Output the [x, y] coordinate of the center of the cell containing the given text.  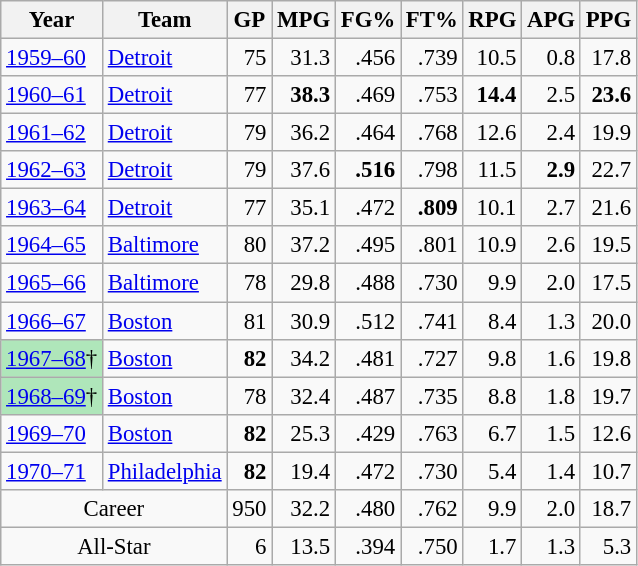
Team [164, 20]
950 [250, 509]
.739 [432, 58]
13.5 [304, 546]
.488 [368, 283]
10.7 [608, 471]
1970–71 [52, 471]
All-Star [114, 546]
2.5 [552, 95]
.750 [432, 546]
1959–60 [52, 58]
11.5 [492, 170]
GP [250, 20]
.469 [368, 95]
Philadelphia [164, 471]
80 [250, 245]
6.7 [492, 433]
31.3 [304, 58]
17.5 [608, 283]
.516 [368, 170]
1.4 [552, 471]
PPG [608, 20]
1968–69† [52, 396]
.464 [368, 133]
2.4 [552, 133]
1963–64 [52, 208]
8.8 [492, 396]
.456 [368, 58]
Year [52, 20]
.495 [368, 245]
.480 [368, 509]
5.4 [492, 471]
.735 [432, 396]
1964–65 [52, 245]
23.6 [608, 95]
32.2 [304, 509]
19.9 [608, 133]
30.9 [304, 321]
10.5 [492, 58]
75 [250, 58]
MPG [304, 20]
.801 [432, 245]
18.7 [608, 509]
14.4 [492, 95]
.512 [368, 321]
.798 [432, 170]
1969–70 [52, 433]
.481 [368, 358]
19.8 [608, 358]
.429 [368, 433]
10.1 [492, 208]
.727 [432, 358]
.753 [432, 95]
34.2 [304, 358]
.809 [432, 208]
19.5 [608, 245]
FG% [368, 20]
37.2 [304, 245]
1.7 [492, 546]
1966–67 [52, 321]
38.3 [304, 95]
5.3 [608, 546]
2.6 [552, 245]
9.8 [492, 358]
19.7 [608, 396]
37.6 [304, 170]
Career [114, 509]
.394 [368, 546]
FT% [432, 20]
21.6 [608, 208]
2.9 [552, 170]
20.0 [608, 321]
1.5 [552, 433]
1.8 [552, 396]
32.4 [304, 396]
10.9 [492, 245]
29.8 [304, 283]
81 [250, 321]
2.7 [552, 208]
8.4 [492, 321]
17.8 [608, 58]
RPG [492, 20]
1960–61 [52, 95]
.768 [432, 133]
6 [250, 546]
0.8 [552, 58]
1.6 [552, 358]
22.7 [608, 170]
1961–62 [52, 133]
.741 [432, 321]
.763 [432, 433]
1965–66 [52, 283]
35.1 [304, 208]
19.4 [304, 471]
.762 [432, 509]
.487 [368, 396]
36.2 [304, 133]
APG [552, 20]
1967–68† [52, 358]
25.3 [304, 433]
1962–63 [52, 170]
